Search for the cell housing the specified text and yield its [X, Y] center coordinate. 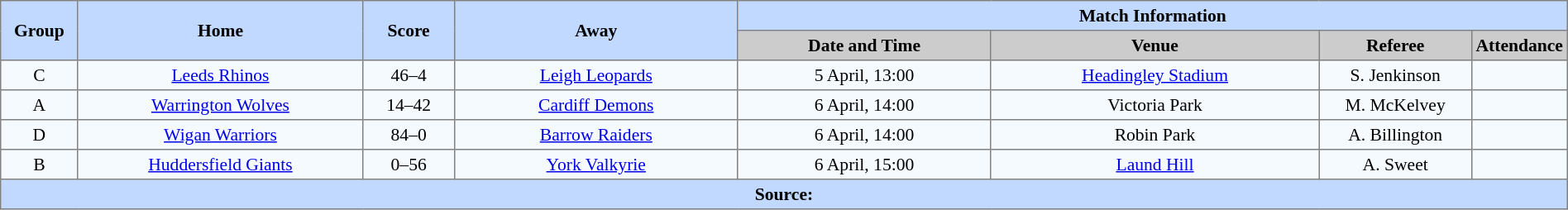
5 April, 13:00 [864, 75]
Score [409, 31]
14–42 [409, 105]
Away [595, 31]
0–56 [409, 165]
Laund Hill [1154, 165]
Group [40, 31]
Leigh Leopards [595, 75]
Warrington Wolves [220, 105]
C [40, 75]
M. McKelvey [1395, 105]
A. Sweet [1395, 165]
46–4 [409, 75]
6 April, 15:00 [864, 165]
York Valkyrie [595, 165]
Venue [1154, 45]
A. Billington [1395, 135]
Source: [784, 194]
Barrow Raiders [595, 135]
B [40, 165]
Attendance [1519, 45]
Home [220, 31]
Headingley Stadium [1154, 75]
Victoria Park [1154, 105]
Match Information [1153, 16]
84–0 [409, 135]
Wigan Warriors [220, 135]
Huddersfield Giants [220, 165]
Date and Time [864, 45]
Leeds Rhinos [220, 75]
D [40, 135]
Referee [1395, 45]
S. Jenkinson [1395, 75]
A [40, 105]
Cardiff Demons [595, 105]
Robin Park [1154, 135]
